Provide the (x, y) coordinate of the cell's center where the given text is located.  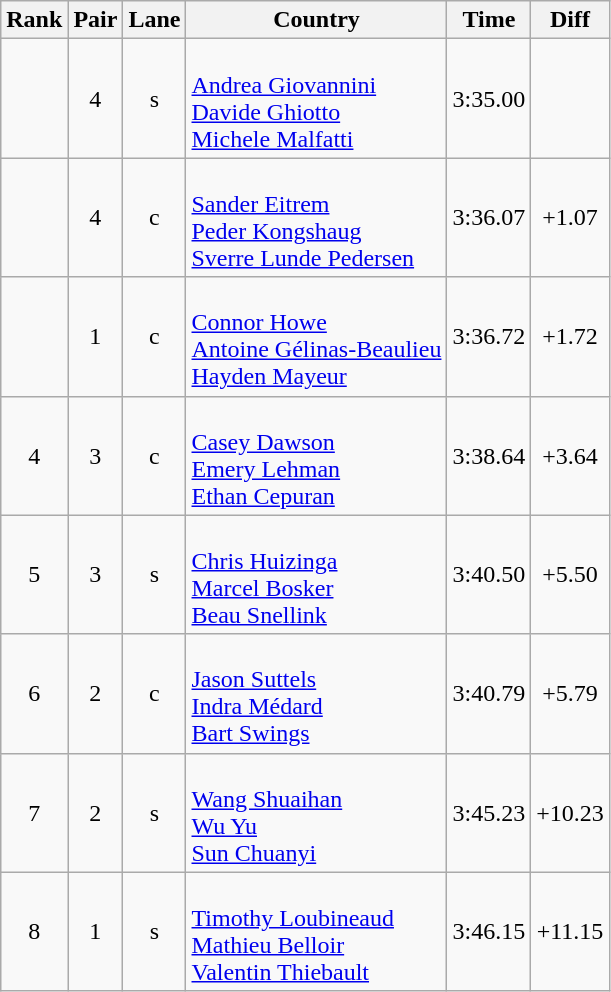
7 (34, 812)
3:36.07 (489, 218)
Chris HuizingaMarcel BoskerBeau Snellink (316, 574)
Jason SuttelsIndra MédardBart Swings (316, 694)
3:35.00 (489, 98)
8 (34, 932)
5 (34, 574)
Lane (154, 20)
Diff (570, 20)
Pair (96, 20)
3:36.72 (489, 336)
+1.72 (570, 336)
3:46.15 (489, 932)
Connor HoweAntoine Gélinas-BeaulieuHayden Mayeur (316, 336)
Rank (34, 20)
+3.64 (570, 456)
Andrea GiovanniniDavide GhiottoMichele Malfatti (316, 98)
Casey DawsonEmery LehmanEthan Cepuran (316, 456)
3:40.79 (489, 694)
Wang ShuaihanWu YuSun Chuanyi (316, 812)
Time (489, 20)
+10.23 (570, 812)
3:38.64 (489, 456)
6 (34, 694)
Country (316, 20)
+1.07 (570, 218)
Timothy LoubineaudMathieu BelloirValentin Thiebault (316, 932)
Sander EitremPeder KongshaugSverre Lunde Pedersen (316, 218)
+11.15 (570, 932)
3:45.23 (489, 812)
3:40.50 (489, 574)
+5.79 (570, 694)
+5.50 (570, 574)
